Scan for the cell matching the given text and deliver its (x, y) coordinate at center. 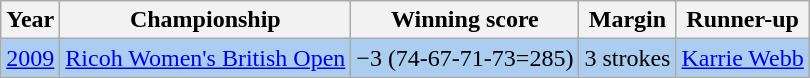
Runner-up (742, 20)
Year (30, 20)
Karrie Webb (742, 58)
Ricoh Women's British Open (206, 58)
2009 (30, 58)
Championship (206, 20)
−3 (74-67-71-73=285) (465, 58)
Margin (628, 20)
3 strokes (628, 58)
Winning score (465, 20)
